Identify which cell holds the provided text, then report its (X, Y) central coordinate. 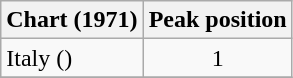
Peak position (218, 20)
1 (218, 58)
Chart (1971) (72, 20)
Italy () (72, 58)
